Output the (X, Y) coordinate of the center of the cell containing the given text.  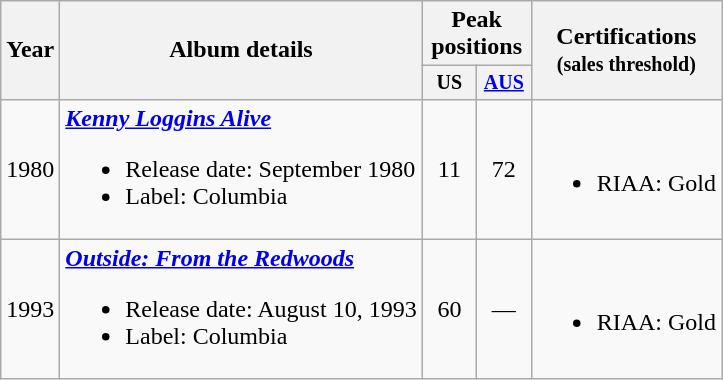
Certifications(sales threshold) (626, 50)
Kenny Loggins AliveRelease date: September 1980Label: Columbia (241, 169)
11 (449, 169)
— (504, 309)
US (449, 82)
72 (504, 169)
Year (30, 50)
1993 (30, 309)
Peak positions (476, 34)
Album details (241, 50)
60 (449, 309)
AUS (504, 82)
Outside: From the RedwoodsRelease date: August 10, 1993Label: Columbia (241, 309)
1980 (30, 169)
